Locate the cell with the specified text and output its (x, y) center coordinate. 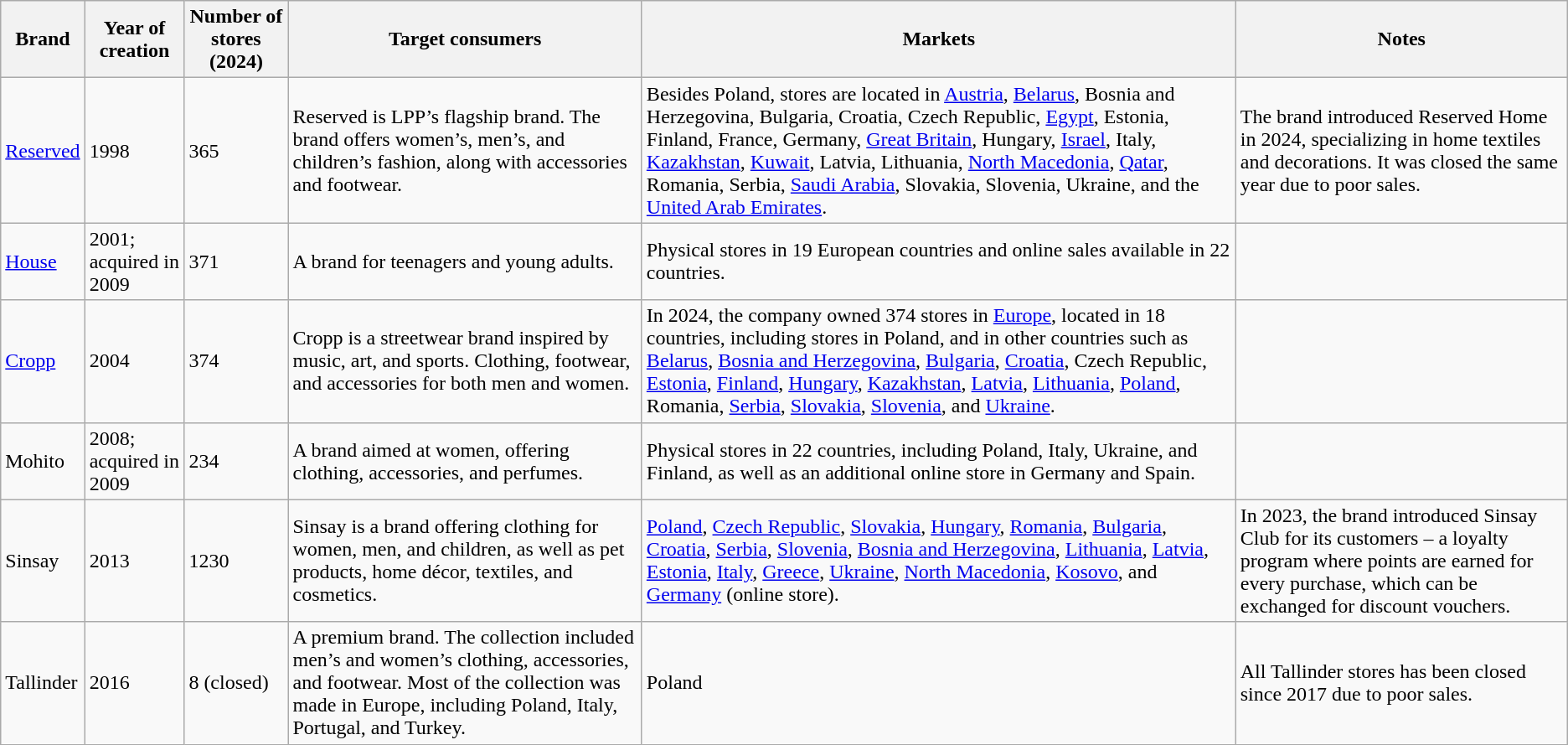
2008; acquired in 2009 (134, 461)
Poland (938, 683)
Number of stores (2024) (236, 39)
2004 (134, 361)
Brand (43, 39)
1230 (236, 561)
A brand aimed at women, offering clothing, accessories, and perfumes. (465, 461)
Physical stores in 19 European countries and online sales available in 22 countries. (938, 261)
Markets (938, 39)
House (43, 261)
Mohito (43, 461)
All Tallinder stores has been closed since 2017 due to poor sales. (1401, 683)
Reserved (43, 151)
Cropp is a streetwear brand inspired by music, art, and sports. Clothing, footwear, and accessories for both men and women. (465, 361)
The brand introduced Reserved Home in 2024, specializing in home textiles and decorations. It was closed the same year due to poor sales. (1401, 151)
Sinsay is a brand offering clothing for women, men, and children, as well as pet products, home décor, textiles, and cosmetics. (465, 561)
Notes (1401, 39)
Sinsay (43, 561)
371 (236, 261)
Target consumers (465, 39)
365 (236, 151)
A brand for teenagers and young adults. (465, 261)
1998 (134, 151)
2013 (134, 561)
Cropp (43, 361)
2016 (134, 683)
374 (236, 361)
2001; acquired in 2009 (134, 261)
Physical stores in 22 countries, including Poland, Italy, Ukraine, and Finland, as well as an additional online store in Germany and Spain. (938, 461)
Reserved is LPP’s flagship brand. The brand offers women’s, men’s, and children’s fashion, along with accessories and footwear. (465, 151)
234 (236, 461)
Year of creation (134, 39)
Tallinder (43, 683)
8 (closed) (236, 683)
